Determine the [x, y] coordinate at the center of the cell enclosing the given text.  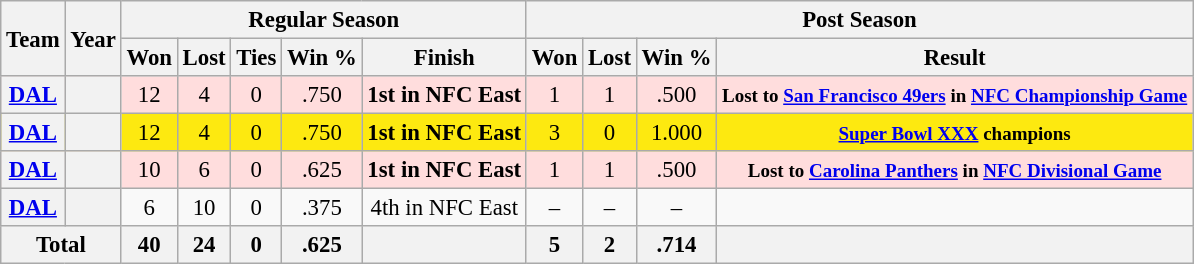
4th in NFC East [444, 208]
.714 [676, 245]
5 [554, 245]
.375 [322, 208]
Super Bowl XXX champions [955, 133]
3 [554, 133]
Regular Season [324, 20]
Lost to San Francisco 49ers in NFC Championship Game [955, 95]
Team [33, 38]
Finish [444, 58]
24 [204, 245]
Year [93, 38]
1.000 [676, 133]
Ties [256, 58]
Result [955, 58]
Total [61, 245]
2 [610, 245]
Post Season [859, 20]
Lost to Carolina Panthers in NFC Divisional Game [955, 170]
40 [149, 245]
